Extract the (X, Y) coordinate from the center of the cell holding the provided text.  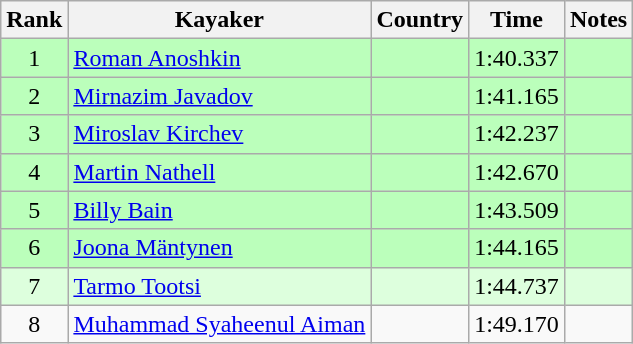
1:44.737 (517, 286)
2 (34, 96)
1 (34, 58)
Miroslav Kirchev (220, 134)
6 (34, 248)
Martin Nathell (220, 172)
Notes (598, 20)
Roman Anoshkin (220, 58)
Tarmo Tootsi (220, 286)
1:49.170 (517, 324)
Billy Bain (220, 210)
Muhammad Syaheenul Aiman (220, 324)
1:44.165 (517, 248)
Time (517, 20)
Rank (34, 20)
Joona Mäntynen (220, 248)
4 (34, 172)
1:42.237 (517, 134)
1:41.165 (517, 96)
5 (34, 210)
Country (420, 20)
1:43.509 (517, 210)
1:40.337 (517, 58)
3 (34, 134)
7 (34, 286)
8 (34, 324)
Mirnazim Javadov (220, 96)
1:42.670 (517, 172)
Kayaker (220, 20)
